Locate the cell with the specified text and output its (X, Y) center coordinate. 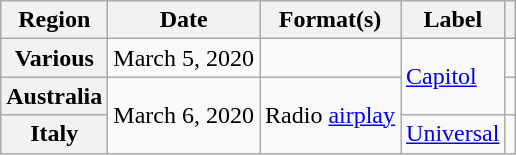
Label (453, 20)
Various (54, 58)
Capitol (453, 77)
Italy (54, 134)
Region (54, 20)
Universal (453, 134)
March 5, 2020 (184, 58)
March 6, 2020 (184, 115)
Radio airplay (330, 115)
Format(s) (330, 20)
Date (184, 20)
Australia (54, 96)
